From the cell containing the given text, extract its center point as (X, Y) coordinate. 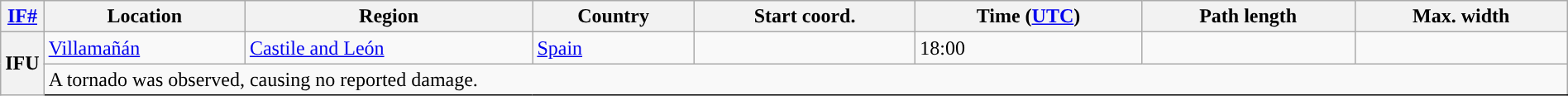
IF# (22, 17)
Villamañán (144, 48)
Location (144, 17)
A tornado was observed, causing no reported damage. (806, 79)
Country (614, 17)
IFU (22, 64)
18:00 (1029, 48)
Start coord. (804, 17)
Castile and León (389, 48)
Spain (614, 48)
Max. width (1460, 17)
Time (UTC) (1029, 17)
Region (389, 17)
Path length (1248, 17)
